Return [X, Y] of the center of cell containing provided text 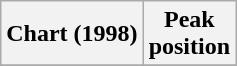
Peakposition [189, 34]
Chart (1998) [72, 34]
